Scan for the cell matching the given text and deliver its [X, Y] coordinate at center. 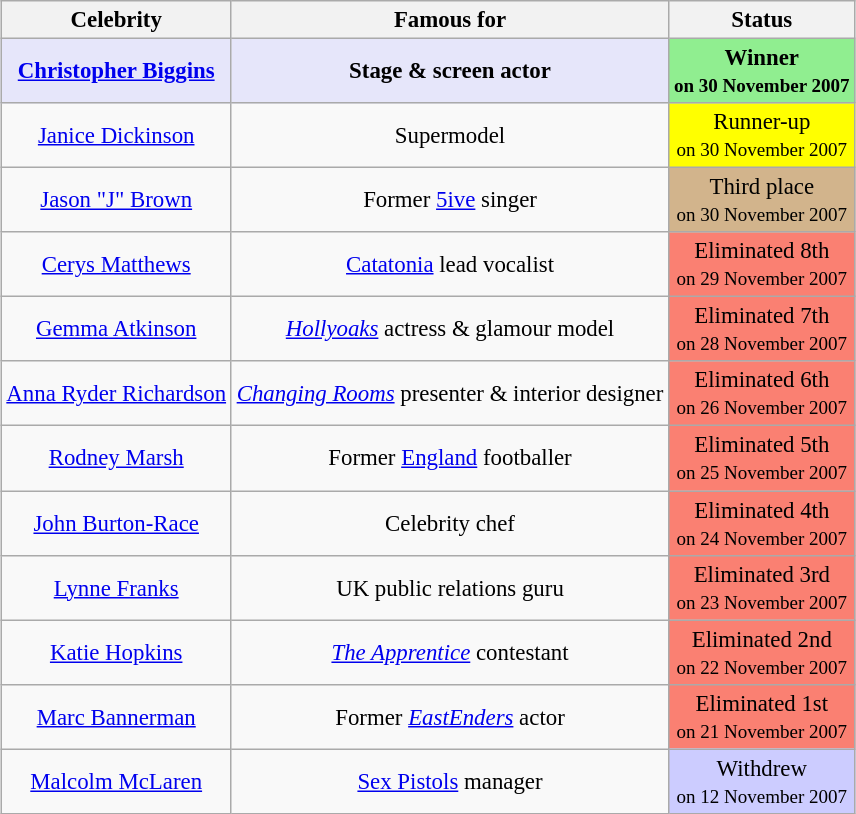
UK public relations guru [450, 588]
Runner-upon 30 November 2007 [762, 136]
Former England footballer [450, 458]
Celebrity chef [450, 522]
Former EastEnders actor [450, 716]
The Apprentice contestant [450, 652]
Rodney Marsh [116, 458]
Katie Hopkins [116, 652]
Stage & screen actor [450, 70]
Sex Pistols manager [450, 782]
Winneron 30 November 2007 [762, 70]
Supermodel [450, 136]
Jason "J" Brown [116, 200]
Eliminated 6thon 26 November 2007 [762, 394]
Eliminated 4thon 24 November 2007 [762, 522]
Eliminated 1ston 21 November 2007 [762, 716]
Eliminated 3rdon 23 November 2007 [762, 588]
Changing Rooms presenter & interior designer [450, 394]
Lynne Franks [116, 588]
Hollyoaks actress & glamour model [450, 330]
Gemma Atkinson [116, 330]
Catatonia lead vocalist [450, 264]
Celebrity [116, 20]
Eliminated 7thon 28 November 2007 [762, 330]
Cerys Matthews [116, 264]
Famous for [450, 20]
Former 5ive singer [450, 200]
Withdrewon 12 November 2007 [762, 782]
Eliminated 8thon 29 November 2007 [762, 264]
Eliminated 2ndon 22 November 2007 [762, 652]
John Burton-Race [116, 522]
Janice Dickinson [116, 136]
Anna Ryder Richardson [116, 394]
Status [762, 20]
Marc Bannerman [116, 716]
Christopher Biggins [116, 70]
Eliminated 5thon 25 November 2007 [762, 458]
Third placeon 30 November 2007 [762, 200]
Malcolm McLaren [116, 782]
